Find where the given text appears and provide that cell's center as [x, y] coordinate. 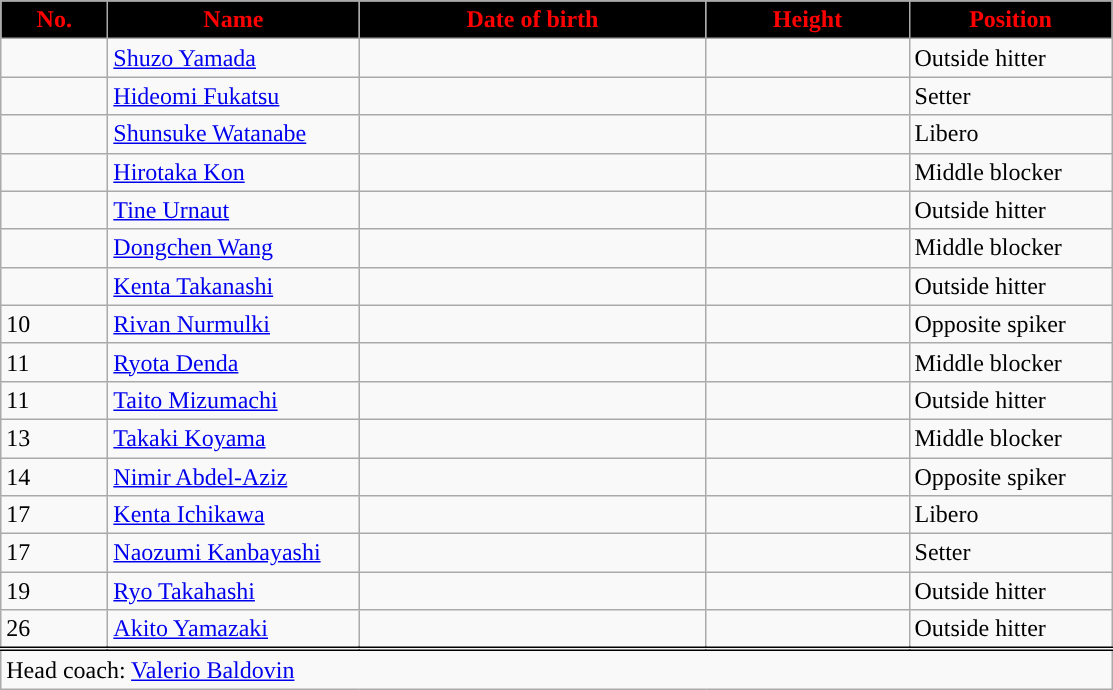
Akito Yamazaki [234, 630]
14 [54, 477]
Shuzo Yamada [234, 58]
19 [54, 591]
Position [1010, 20]
Naozumi Kanbayashi [234, 553]
Height [808, 20]
Tine Urnaut [234, 210]
13 [54, 438]
Head coach: Valerio Baldovin [556, 669]
Dongchen Wang [234, 248]
Kenta Takanashi [234, 286]
Rivan Nurmulki [234, 324]
Kenta Ichikawa [234, 515]
Taito Mizumachi [234, 400]
Hirotaka Kon [234, 172]
26 [54, 630]
Ryota Denda [234, 362]
Nimir Abdel-Aziz [234, 477]
Date of birth [532, 20]
Shunsuke Watanabe [234, 134]
Ryo Takahashi [234, 591]
No. [54, 20]
Hideomi Fukatsu [234, 96]
10 [54, 324]
Takaki Koyama [234, 438]
Name [234, 20]
